Identify which cell holds the provided text, then report its [x, y] central coordinate. 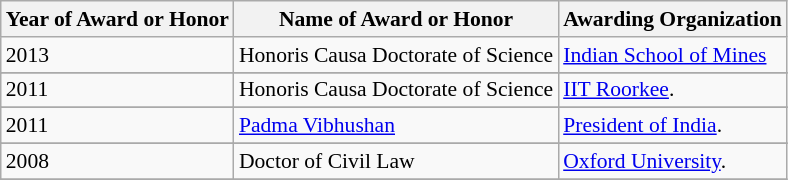
Name of Award or Honor [396, 19]
President of India. [672, 126]
2008 [118, 162]
Doctor of Civil Law [396, 162]
Padma Vibhushan [396, 126]
Awarding Organization [672, 19]
2013 [118, 55]
Indian School of Mines [672, 55]
IIT Roorkee. [672, 90]
Oxford University. [672, 162]
Year of Award or Honor [118, 19]
